Detect which cell encompasses the target text, then output its (x, y) center coordinate. 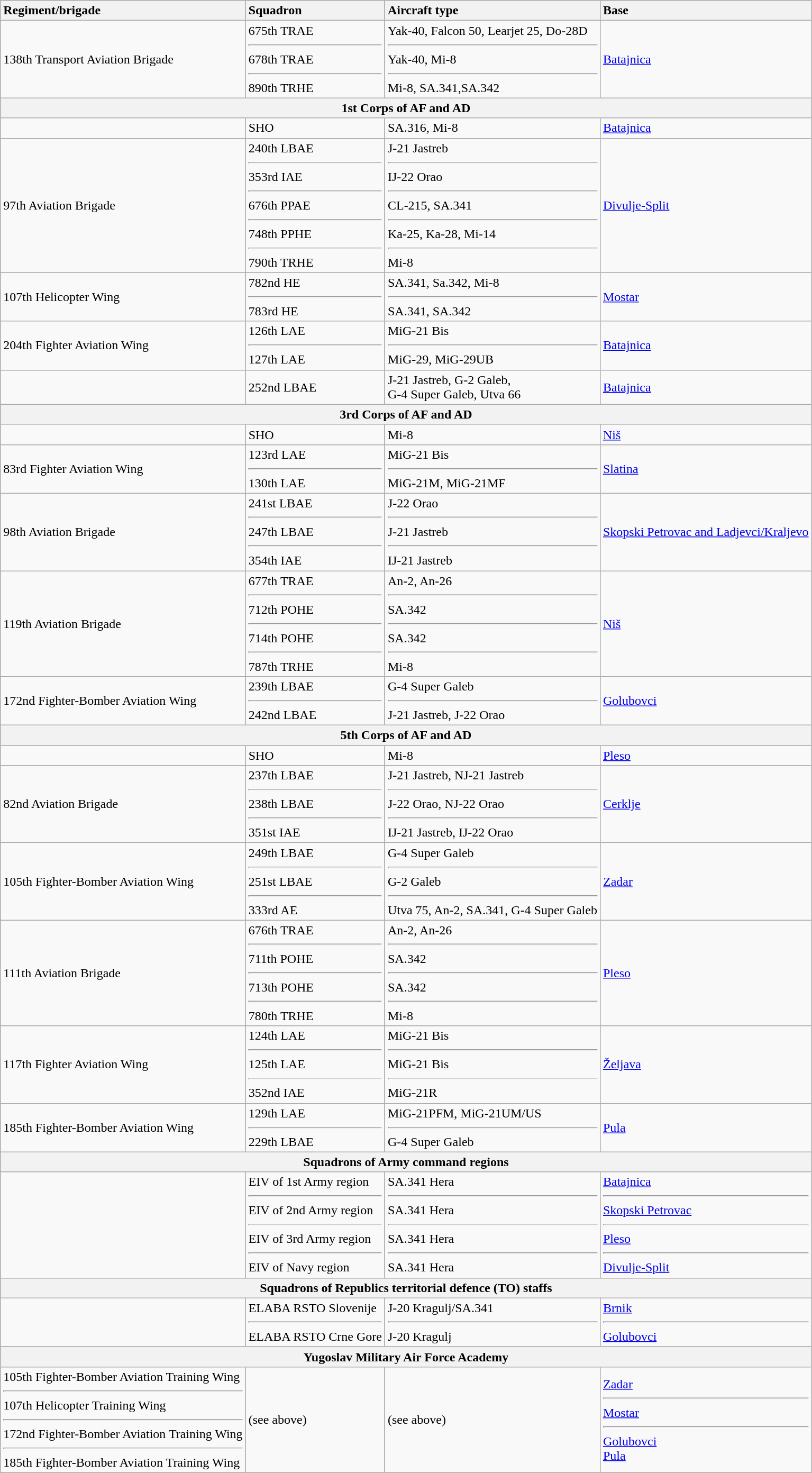
241st LBAE247th LBAE354th IAE (315, 532)
676th TRAE711th POHE713th POHE780th TRHE (315, 973)
82nd Aviation Brigade (123, 804)
5th Corps of AF and AD (406, 735)
123rd LAE130th LAE (315, 469)
G-4 Super GalebG-2 GalebUtva 75, An-2, SA.341, G-4 Super Galeb (492, 881)
MiG-21PFM, MiG-21UM/USG-4 Super Galeb (492, 1128)
Squadron (315, 11)
126th LAE127th LAE (315, 345)
124th LAE125th LAE352nd IAE (315, 1065)
105th Fighter-Bomber Aviation Wing (123, 881)
Skopski Petrovac and Ladjevci/Kraljevo (706, 532)
252nd LBAE (315, 387)
Base (706, 11)
ELABA RSTO SlovenijeELABA RSTO Crne Gore (315, 1322)
172nd Fighter-Bomber Aviation Wing (123, 701)
Divulje-Split (706, 205)
EIV of 1st Army regionEIV of 2nd Army regionEIV of 3rd Army regionEIV of Navy region (315, 1225)
MiG-21 BisMiG-21 Bis MiG-21R (492, 1065)
J-22 OraoJ-21 JastrebIJ-21 Jastreb (492, 532)
Regiment/brigade (123, 11)
Squadrons of Republics territorial defence (TO) staffs (406, 1288)
BrnikGolubovci (706, 1322)
98th Aviation Brigade (123, 532)
Cerklje (706, 804)
Yugoslav Military Air Force Academy (406, 1357)
G-4 Super GalebJ-21 Jastreb, J-22 Orao (492, 701)
83rd Fighter Aviation Wing (123, 469)
BatajnicaSkopski PetrovacPlesoDivulje-Split (706, 1225)
138th Transport Aviation Brigade (123, 59)
239th LBAE242nd LBAE (315, 701)
119th Aviation Brigade (123, 623)
97th Aviation Brigade (123, 205)
MiG-21 BisMiG-29, MiG-29UB (492, 345)
MiG-21 BisMiG-21M, MiG-21MF (492, 469)
ZadarMostarGolubovciPula (706, 1420)
240th LBAE353rd IAE676th PPAE748th PPHE790th TRHE (315, 205)
SA.316, Mi-8 (492, 128)
782nd HE783rd HE (315, 297)
185th Fighter-Bomber Aviation Wing (123, 1128)
204th Fighter Aviation Wing (123, 345)
J-20 Kragulj/SA.341J-20 Kragulj (492, 1322)
Pula (706, 1128)
Slatina (706, 469)
107th Helicopter Wing (123, 297)
249th LBAE251st LBAE333rd AE (315, 881)
SA.341 HeraSA.341 HeraSA.341 HeraSA.341 Hera (492, 1225)
J-21 Jastreb, G-2 Galeb, G-4 Super Galeb, Utva 66 (492, 387)
675th TRAE678th TRAE890th TRHE (315, 59)
1st Corps of AF and AD (406, 108)
111th Aviation Brigade (123, 973)
Squadrons of Army command regions (406, 1162)
SA.341, Sa.342, Mi-8SA.341, SA.342 (492, 297)
Golubovci (706, 701)
129th LAE229th LBAE (315, 1128)
Zadar (706, 881)
J-21 JastrebIJ-22 OraoCL-215, SA.341Ka-25, Ka-28, Mi-14Mi-8 (492, 205)
Mostar (706, 297)
Željava (706, 1065)
3rd Corps of AF and AD (406, 414)
Yak-40, Falcon 50, Learjet 25, Do-28DYak-40, Mi-8Mi-8, SA.341,SA.342 (492, 59)
Aircraft type (492, 11)
J-21 Jastreb, NJ-21 JastrebJ-22 Orao, NJ-22 OraoIJ-21 Jastreb, IJ-22 Orao (492, 804)
237th LBAE238th LBAE351st IAE (315, 804)
117th Fighter Aviation Wing (123, 1065)
677th TRAE712th POHE714th POHE787th TRHE (315, 623)
